Search for the cell housing the specified text and yield its [x, y] center coordinate. 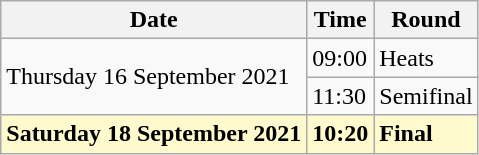
11:30 [340, 96]
Saturday 18 September 2021 [154, 134]
Time [340, 20]
10:20 [340, 134]
09:00 [340, 58]
Semifinal [426, 96]
Round [426, 20]
Date [154, 20]
Thursday 16 September 2021 [154, 77]
Final [426, 134]
Heats [426, 58]
